Detect which cell encompasses the target text, then output its (x, y) center coordinate. 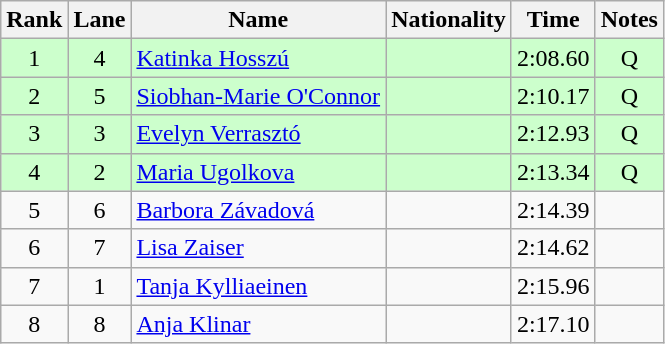
Notes (629, 20)
2:08.60 (553, 58)
2:10.17 (553, 96)
2:12.93 (553, 134)
2:17.10 (553, 324)
Name (258, 20)
Rank (34, 20)
2:14.39 (553, 210)
Lisa Zaiser (258, 248)
Anja Klinar (258, 324)
2:15.96 (553, 286)
Lane (100, 20)
Katinka Hosszú (258, 58)
Nationality (449, 20)
Evelyn Verrasztó (258, 134)
Maria Ugolkova (258, 172)
Barbora Závadová (258, 210)
2:14.62 (553, 248)
Tanja Kylliaeinen (258, 286)
Siobhan-Marie O'Connor (258, 96)
2:13.34 (553, 172)
Time (553, 20)
